For the text-containing cell, return its midpoint in (X, Y) coordinate format. 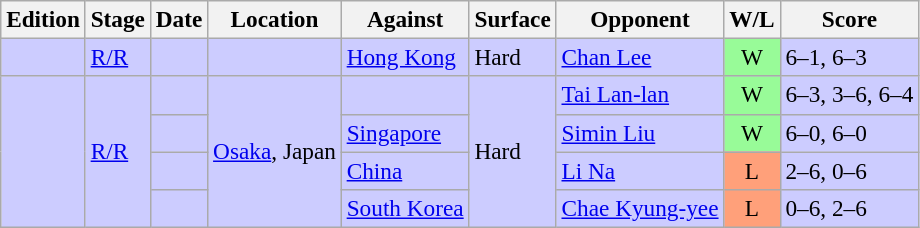
China (405, 170)
Against (405, 19)
South Korea (405, 208)
Li Na (640, 170)
Chan Lee (640, 57)
W/L (752, 19)
6–1, 6–3 (850, 57)
Opponent (640, 19)
6–0, 6–0 (850, 133)
Date (178, 19)
Simin Liu (640, 133)
Location (275, 19)
6–3, 3–6, 6–4 (850, 95)
Surface (512, 19)
Singapore (405, 133)
2–6, 0–6 (850, 170)
Osaka, Japan (275, 152)
0–6, 2–6 (850, 208)
Edition (44, 19)
Stage (118, 19)
Tai Lan-lan (640, 95)
Chae Kyung-yee (640, 208)
Score (850, 19)
Hong Kong (405, 57)
